For the text-containing cell, return its midpoint in [x, y] coordinate format. 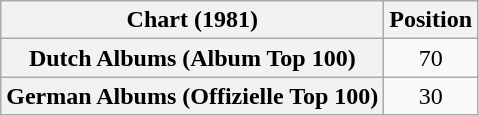
Chart (1981) [192, 20]
Position [431, 20]
Dutch Albums (Album Top 100) [192, 58]
German Albums (Offizielle Top 100) [192, 96]
70 [431, 58]
30 [431, 96]
